Output the [x, y] coordinate of the center of the cell containing the given text.  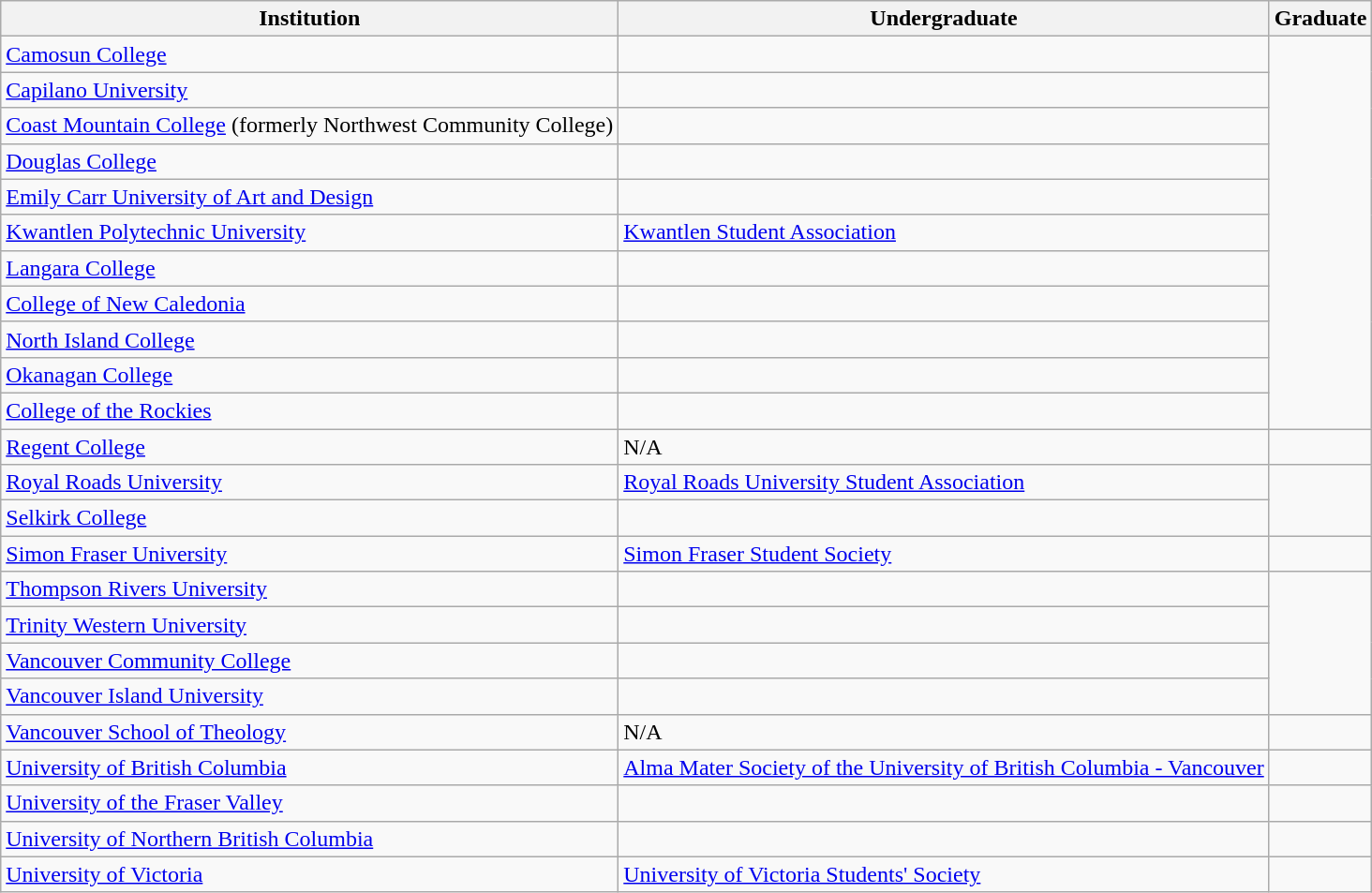
University of Victoria Students' Society [944, 874]
Emily Carr University of Art and Design [309, 197]
Simon Fraser University [309, 554]
Kwantlen Polytechnic University [309, 232]
Simon Fraser Student Society [944, 554]
Undergraduate [944, 19]
Vancouver School of Theology [309, 732]
Kwantlen Student Association [944, 232]
Vancouver Island University [309, 696]
Selkirk College [309, 518]
Regent College [309, 447]
College of New Caledonia [309, 304]
Douglas College [309, 161]
Thompson Rivers University [309, 589]
North Island College [309, 339]
Camosun College [309, 54]
Royal Roads University [309, 483]
College of the Rockies [309, 410]
Alma Mater Society of the University of British Columbia - Vancouver [944, 767]
University of the Fraser Valley [309, 803]
Royal Roads University Student Association [944, 483]
Langara College [309, 268]
University of Victoria [309, 874]
Okanagan College [309, 375]
Trinity Western University [309, 625]
University of Northern British Columbia [309, 839]
Capilano University [309, 90]
Institution [309, 19]
University of British Columbia [309, 767]
Graduate [1320, 19]
Coast Mountain College (formerly Northwest Community College) [309, 126]
Vancouver Community College [309, 661]
